Extract the (X, Y) coordinate from the center of the cell holding the provided text.  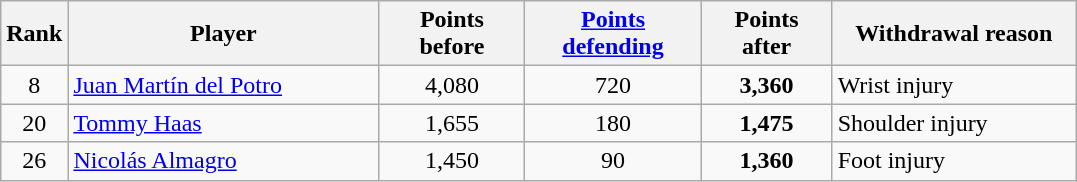
Tommy Haas (224, 123)
Points after (766, 34)
8 (34, 85)
Shoulder injury (954, 123)
1,655 (452, 123)
1,475 (766, 123)
3,360 (766, 85)
Withdrawal reason (954, 34)
Nicolás Almagro (224, 161)
20 (34, 123)
Player (224, 34)
Juan Martín del Potro (224, 85)
1,450 (452, 161)
Rank (34, 34)
Foot injury (954, 161)
Points before (452, 34)
Wrist injury (954, 85)
720 (613, 85)
90 (613, 161)
4,080 (452, 85)
Points defending (613, 34)
1,360 (766, 161)
180 (613, 123)
26 (34, 161)
